Scan for the cell matching the given text and deliver its [x, y] coordinate at center. 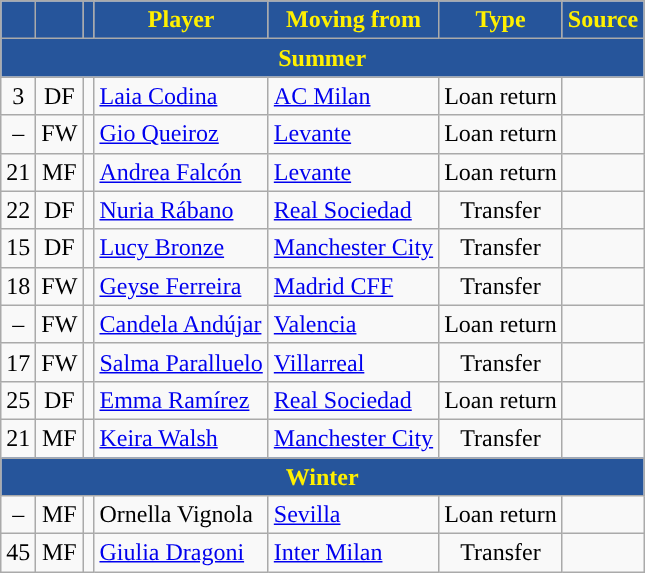
Geyse Ferreira [181, 286]
Andrea Falcón [181, 172]
Madrid CFF [353, 286]
45 [18, 553]
Villarreal [353, 362]
25 [18, 400]
22 [18, 210]
Nuria Rábano [181, 210]
Candela Andújar [181, 324]
Lucy Bronze [181, 248]
Salma Paralluelo [181, 362]
Player [181, 20]
AC Milan [353, 96]
17 [18, 362]
Gio Queiroz [181, 134]
Valencia [353, 324]
Sevilla [353, 515]
Type [501, 20]
3 [18, 96]
Source [602, 20]
Ornella Vignola [181, 515]
Summer [322, 58]
15 [18, 248]
Winter [322, 477]
Inter Milan [353, 553]
Moving from [353, 20]
Emma Ramírez [181, 400]
Laia Codina [181, 96]
Keira Walsh [181, 438]
18 [18, 286]
Giulia Dragoni [181, 553]
